Scan for the cell matching the given text and deliver its [X, Y] coordinate at center. 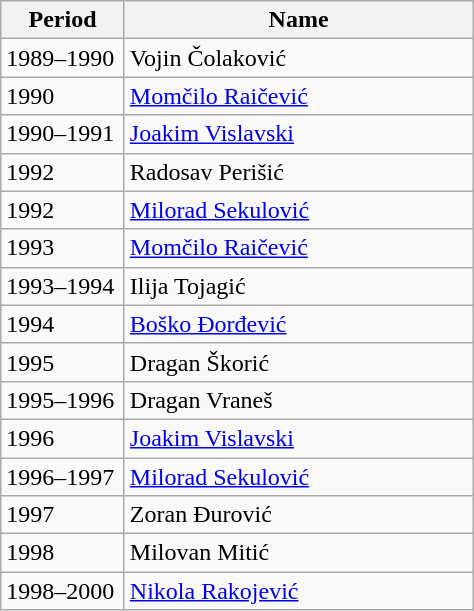
Radosav Perišić [298, 172]
1998 [63, 553]
Milovan Mitić [298, 553]
Ilija Tojagić [298, 286]
1993 [63, 248]
1995 [63, 362]
1998–2000 [63, 591]
1993–1994 [63, 286]
1994 [63, 324]
1997 [63, 515]
Dragan Škorić [298, 362]
1990–1991 [63, 134]
1996–1997 [63, 477]
Nikola Rakojević [298, 591]
1989–1990 [63, 58]
Name [298, 20]
1995–1996 [63, 400]
1996 [63, 438]
Period [63, 20]
1990 [63, 96]
Zoran Đurović [298, 515]
Dragan Vraneš [298, 400]
Boško Đorđević [298, 324]
Vojin Čolaković [298, 58]
